Output the [X, Y] coordinate of the center of the cell containing the given text.  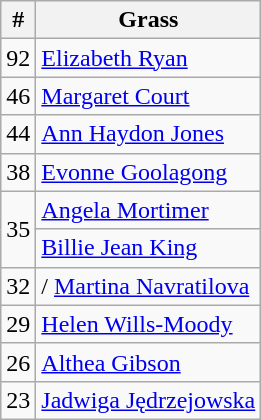
26 [18, 362]
Evonne Goolagong [148, 172]
46 [18, 96]
Angela Mortimer [148, 210]
Helen Wills-Moody [148, 324]
Margaret Court [148, 96]
Ann Haydon Jones [148, 134]
23 [18, 400]
Billie Jean King [148, 248]
/ Martina Navratilova [148, 286]
35 [18, 229]
92 [18, 58]
38 [18, 172]
Althea Gibson [148, 362]
44 [18, 134]
Grass [148, 20]
29 [18, 324]
# [18, 20]
Jadwiga Jędrzejowska [148, 400]
Elizabeth Ryan [148, 58]
32 [18, 286]
